Capture the cell that displays the provided text and extract its (X, Y) central coordinate. 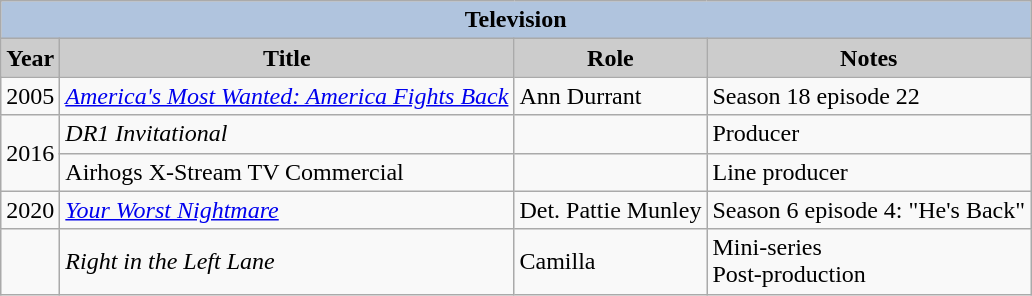
Ann Durrant (610, 96)
Title (287, 58)
Notes (869, 58)
Camilla (610, 262)
America's Most Wanted: America Fights Back (287, 96)
DR1 Invitational (287, 134)
2020 (30, 210)
Mini-series Post-production (869, 262)
Season 6 episode 4: "He's Back" (869, 210)
Role (610, 58)
Television (516, 20)
2016 (30, 153)
Year (30, 58)
Det. Pattie Munley (610, 210)
Producer (869, 134)
2005 (30, 96)
Airhogs X-Stream TV Commercial (287, 172)
Season 18 episode 22 (869, 96)
Your Worst Nightmare (287, 210)
Right in the Left Lane (287, 262)
Line producer (869, 172)
